Locate the cell with the specified text and output its [X, Y] center coordinate. 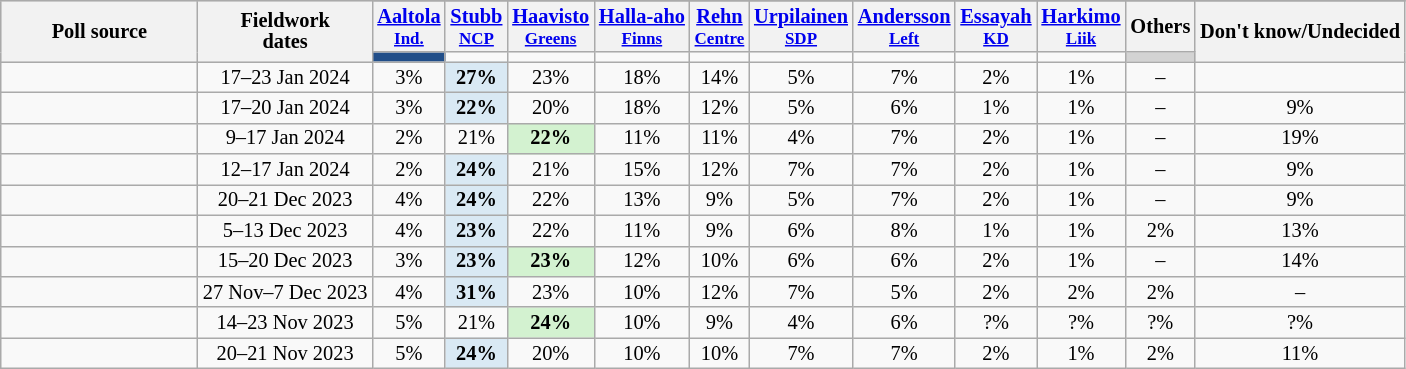
17–20 Jan 2024 [285, 108]
Don't know/Undecided [1300, 30]
27% [476, 78]
31% [476, 292]
15% [642, 170]
17–23 Jan 2024 [285, 78]
27 Nov–7 Dec 2023 [285, 292]
5–13 Dec 2023 [285, 230]
UrpilainenSDP [801, 26]
20–21 Nov 2023 [285, 354]
HaavistoGreens [550, 26]
AnderssonLeft [904, 26]
AaltolaInd. [408, 26]
14–23 Nov 2023 [285, 322]
Halla-ahoFinns [642, 26]
StubbNCP [476, 26]
9–17 Jan 2024 [285, 138]
Fieldworkdates [285, 30]
RehnCentre [720, 26]
15–20 Dec 2023 [285, 262]
Others [1160, 26]
EssayahKD [996, 26]
8% [904, 230]
HarkimoLiik [1080, 26]
19% [1300, 138]
12–17 Jan 2024 [285, 170]
Poll source [100, 30]
20–21 Dec 2023 [285, 200]
